Extract the (X, Y) coordinate from the center of the cell holding the provided text.  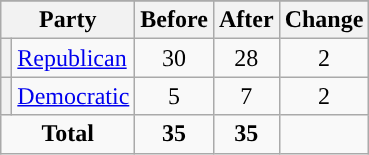
After (246, 20)
5 (174, 96)
30 (174, 58)
Total (68, 134)
Republican (74, 58)
28 (246, 58)
Before (174, 20)
Democratic (74, 96)
Party (68, 20)
7 (246, 96)
Change (324, 20)
